Locate the cell with the specified text and output its [X, Y] center coordinate. 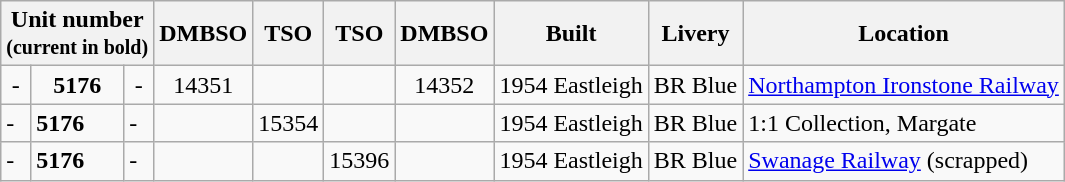
14351 [204, 85]
14352 [444, 85]
Built [571, 34]
15354 [288, 123]
1:1 Collection, Margate [904, 123]
Northampton Ironstone Railway [904, 85]
Livery [695, 34]
Location [904, 34]
15396 [360, 161]
Unit number (current in bold) [78, 34]
Swanage Railway (scrapped) [904, 161]
